Scan for the cell matching the given text and deliver its (X, Y) coordinate at center. 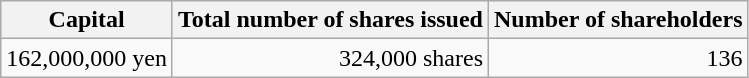
324,000 shares (330, 58)
Number of shareholders (619, 20)
136 (619, 58)
162,000,000 yen (87, 58)
Total number of shares issued (330, 20)
Capital (87, 20)
